Return [X, Y] of the center of cell containing provided text 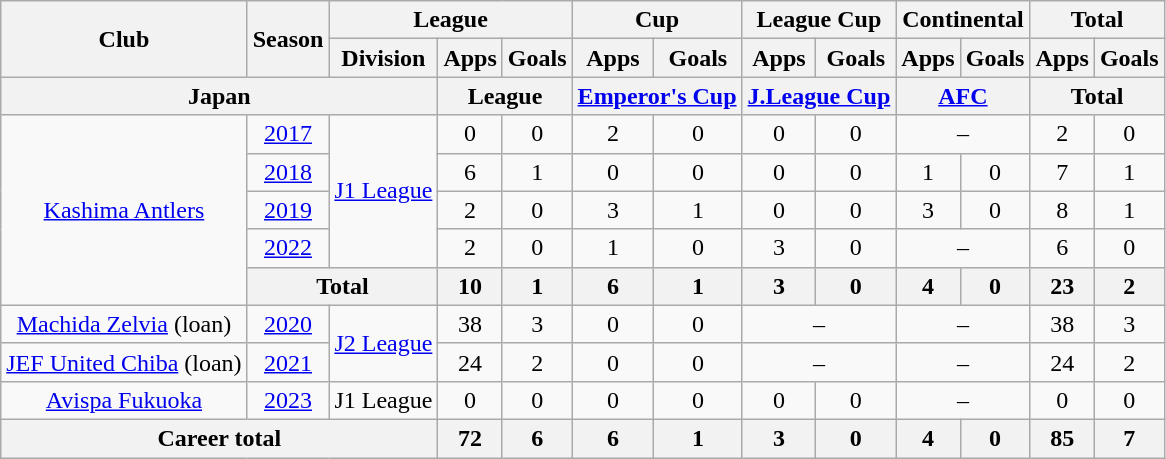
2018 [288, 172]
Avispa Fukuoka [124, 400]
J2 League [384, 343]
Kashima Antlers [124, 210]
Club [124, 39]
2017 [288, 134]
2019 [288, 210]
2021 [288, 362]
J.League Cup [819, 96]
8 [1062, 210]
AFC [963, 96]
Cup [657, 20]
2023 [288, 400]
23 [1062, 286]
2022 [288, 248]
Division [384, 58]
85 [1062, 438]
2020 [288, 324]
Season [288, 39]
Continental [963, 20]
League Cup [819, 20]
Japan [220, 96]
Career total [220, 438]
Emperor's Cup [657, 96]
JEF United Chiba (loan) [124, 362]
Machida Zelvia (loan) [124, 324]
72 [470, 438]
10 [470, 286]
